Find where the given text appears and provide that cell's center as (X, Y) coordinate. 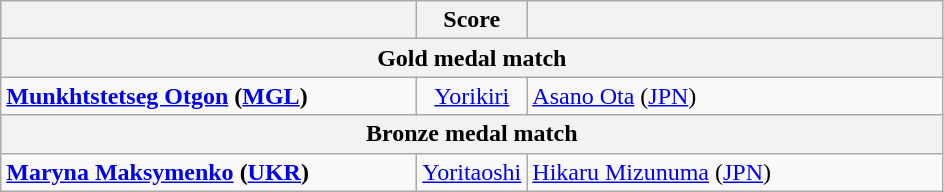
Maryna Maksymenko (UKR) (209, 172)
Score (472, 20)
Asano Ota (JPN) (735, 96)
Yoritaoshi (472, 172)
Munkhtstetseg Otgon (MGL) (209, 96)
Gold medal match (472, 58)
Yorikiri (472, 96)
Hikaru Mizunuma (JPN) (735, 172)
Bronze medal match (472, 134)
